From the cell containing the given text, extract its center point as [X, Y] coordinate. 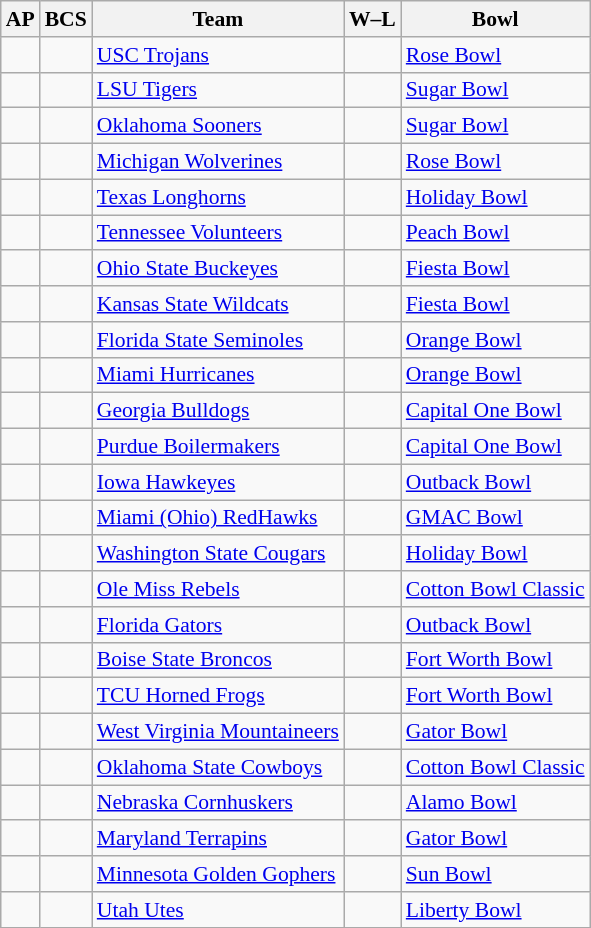
Liberty Bowl [496, 910]
Nebraska Cornhuskers [218, 803]
Oklahoma State Cowboys [218, 767]
Team [218, 19]
TCU Horned Frogs [218, 696]
Texas Longhorns [218, 197]
Georgia Bulldogs [218, 411]
Kansas State Wildcats [218, 304]
Peach Bowl [496, 233]
Bowl [496, 19]
Sun Bowl [496, 874]
AP [20, 19]
Tennessee Volunteers [218, 233]
Boise State Broncos [218, 660]
West Virginia Mountaineers [218, 732]
Ohio State Buckeyes [218, 269]
Maryland Terrapins [218, 839]
Oklahoma Sooners [218, 126]
Ole Miss Rebels [218, 589]
Miami Hurricanes [218, 375]
Minnesota Golden Gophers [218, 874]
W–L [372, 19]
Alamo Bowl [496, 803]
Washington State Cougars [218, 554]
Miami (Ohio) RedHawks [218, 518]
Iowa Hawkeyes [218, 482]
USC Trojans [218, 55]
BCS [66, 19]
Purdue Boilermakers [218, 447]
Florida State Seminoles [218, 340]
Florida Gators [218, 625]
GMAC Bowl [496, 518]
Utah Utes [218, 910]
Michigan Wolverines [218, 162]
LSU Tigers [218, 90]
